Return (X, Y) of the center of cell containing provided text 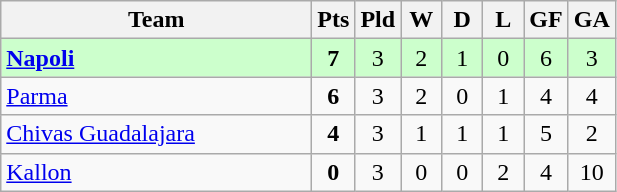
Kallon (156, 172)
Team (156, 20)
Napoli (156, 58)
5 (546, 134)
W (422, 20)
GA (592, 20)
Chivas Guadalajara (156, 134)
Parma (156, 96)
L (504, 20)
7 (334, 58)
GF (546, 20)
10 (592, 172)
Pts (334, 20)
Pld (378, 20)
D (462, 20)
